From the cell containing the given text, extract its center point as (X, Y) coordinate. 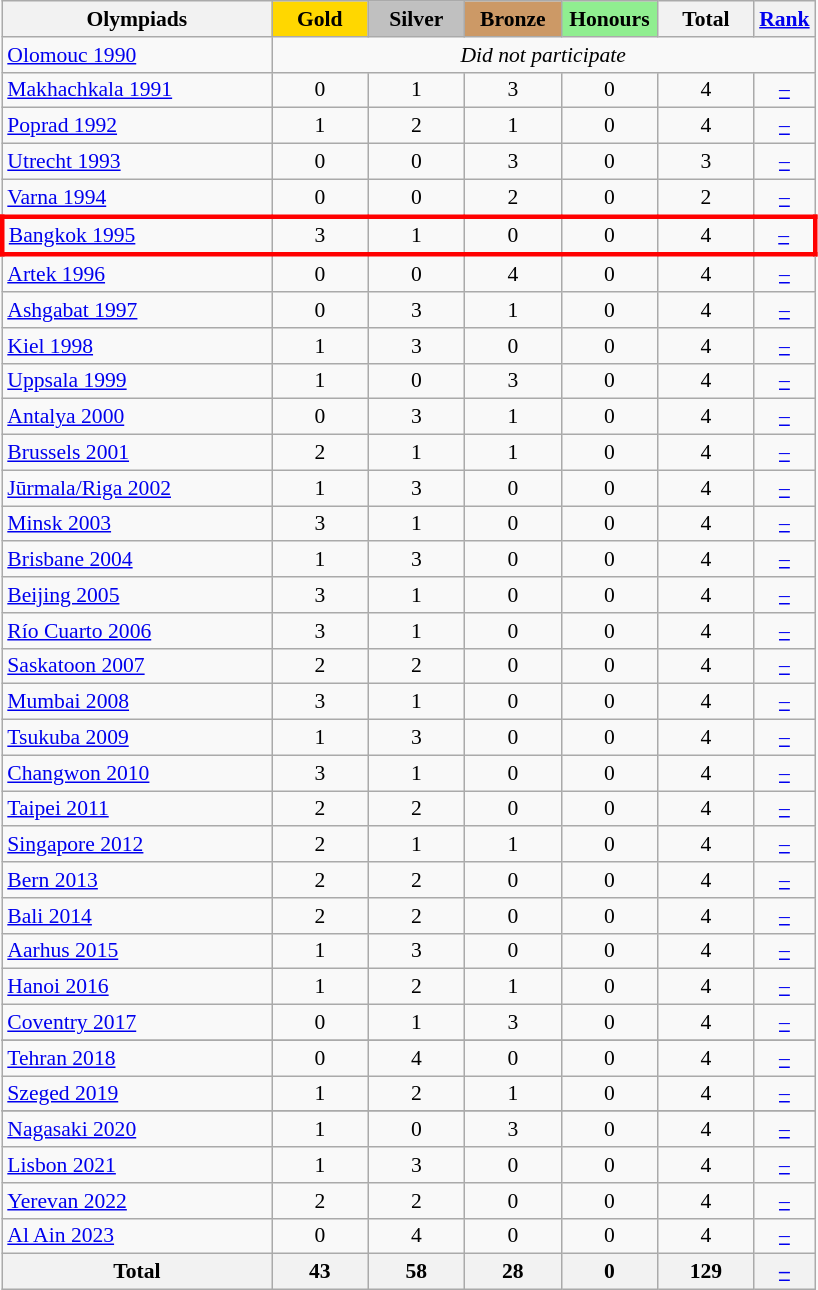
Aarhus 2015 (136, 951)
Minsk 2003 (136, 524)
Bangkok 1995 (136, 236)
Kiel 1998 (136, 346)
Nagasaki 2020 (136, 1130)
Taipei 2011 (136, 809)
Jūrmala/Riga 2002 (136, 488)
Tehran 2018 (136, 1058)
Brisbane 2004 (136, 560)
Tsukuba 2009 (136, 738)
Varna 1994 (136, 198)
Mumbai 2008 (136, 702)
Coventry 2017 (136, 1023)
Yerevan 2022 (136, 1201)
Beijing 2005 (136, 595)
Uppsala 1999 (136, 381)
Rank (784, 19)
Silver (416, 19)
43 (320, 1272)
28 (514, 1272)
Gold (320, 19)
Singapore 2012 (136, 845)
Honours (610, 19)
Saskatoon 2007 (136, 666)
Bali 2014 (136, 916)
Olomouc 1990 (136, 55)
Hanoi 2016 (136, 987)
Lisbon 2021 (136, 1165)
Artek 1996 (136, 274)
Makhachkala 1991 (136, 90)
Río Cuarto 2006 (136, 631)
Ashgabat 1997 (136, 310)
Changwon 2010 (136, 773)
Antalya 2000 (136, 417)
Brussels 2001 (136, 453)
Szeged 2019 (136, 1094)
Olympiads (136, 19)
Bronze (514, 19)
Did not participate (544, 55)
Poprad 1992 (136, 126)
58 (416, 1272)
Utrecht 1993 (136, 162)
Bern 2013 (136, 880)
Al Ain 2023 (136, 1236)
129 (706, 1272)
